Scan for the cell matching the given text and deliver its (x, y) coordinate at center. 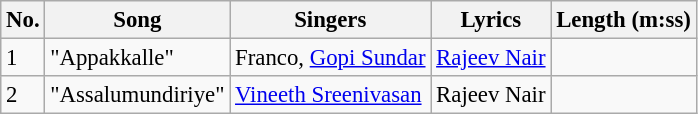
Song (138, 20)
"Assalumundiriye" (138, 95)
Singers (330, 20)
"Appakkalle" (138, 58)
No. (23, 20)
Franco, Gopi Sundar (330, 58)
Vineeth Sreenivasan (330, 95)
Length (m:ss) (624, 20)
Lyrics (491, 20)
1 (23, 58)
2 (23, 95)
